Provide the [X, Y] coordinate of the cell's center where the given text is located.  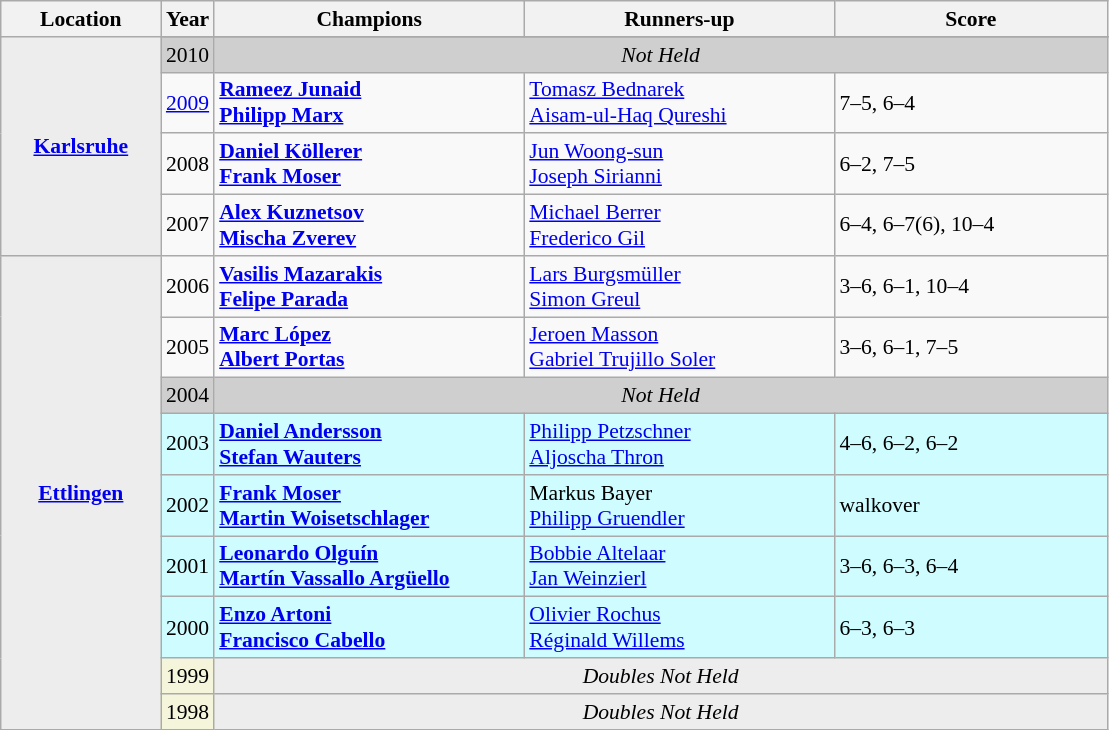
Tomasz Bednarek Aisam-ul-Haq Qureshi [679, 102]
2010 [188, 55]
Marc López Albert Portas [369, 348]
Rameez Junaid Philipp Marx [369, 102]
Michael Berrer Frederico Gil [679, 226]
Markus Bayer Philipp Gruendler [679, 506]
Karlsruhe [81, 146]
2008 [188, 164]
3–6, 6–3, 6–4 [970, 566]
Lars Burgsmüller Simon Greul [679, 286]
2004 [188, 396]
Champions [369, 19]
3–6, 6–1, 10–4 [970, 286]
walkover [970, 506]
2003 [188, 444]
7–5, 6–4 [970, 102]
Bobbie Altelaar Jan Weinzierl [679, 566]
6–2, 7–5 [970, 164]
Frank Moser Martin Woisetschlager [369, 506]
Leonardo Olguín Martín Vassallo Argüello [369, 566]
6–3, 6–3 [970, 628]
2000 [188, 628]
Ettlingen [81, 493]
3–6, 6–1, 7–5 [970, 348]
Vasilis Mazarakis Felipe Parada [369, 286]
Jun Woong-sun Joseph Sirianni [679, 164]
Jeroen Masson Gabriel Trujillo Soler [679, 348]
Daniel Köllerer Frank Moser [369, 164]
2006 [188, 286]
2007 [188, 226]
1998 [188, 712]
Daniel Andersson Stefan Wauters [369, 444]
4–6, 6–2, 6–2 [970, 444]
Score [970, 19]
6–4, 6–7(6), 10–4 [970, 226]
Runners-up [679, 19]
Enzo Artoni Francisco Cabello [369, 628]
2009 [188, 102]
2005 [188, 348]
1999 [188, 676]
2002 [188, 506]
Olivier Rochus Réginald Willems [679, 628]
Alex Kuznetsov Mischa Zverev [369, 226]
Year [188, 19]
2001 [188, 566]
Philipp Petzschner Aljoscha Thron [679, 444]
Location [81, 19]
